Search for the cell housing the specified text and yield its [X, Y] center coordinate. 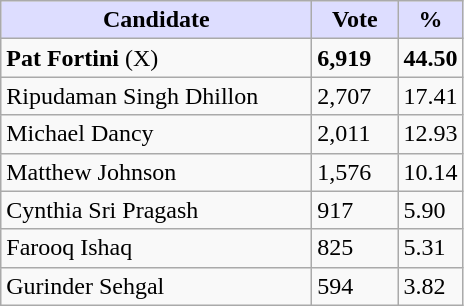
Pat Fortini (X) [156, 58]
1,576 [355, 172]
Vote [355, 20]
825 [355, 248]
10.14 [430, 172]
5.31 [430, 248]
6,919 [355, 58]
Gurinder Sehgal [156, 286]
Cynthia Sri Pragash [156, 210]
2,011 [355, 134]
Ripudaman Singh Dhillon [156, 96]
3.82 [430, 286]
2,707 [355, 96]
12.93 [430, 134]
Matthew Johnson [156, 172]
Michael Dancy [156, 134]
44.50 [430, 58]
% [430, 20]
917 [355, 210]
Farooq Ishaq [156, 248]
5.90 [430, 210]
17.41 [430, 96]
Candidate [156, 20]
594 [355, 286]
